Capture the cell that displays the provided text and extract its [x, y] central coordinate. 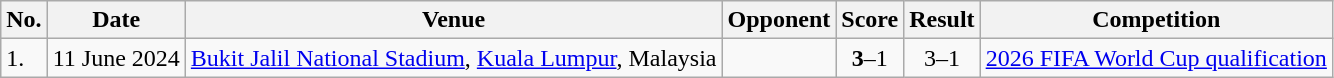
Date [116, 20]
Score [870, 20]
No. [24, 20]
Venue [454, 20]
Competition [1156, 20]
Bukit Jalil National Stadium, Kuala Lumpur, Malaysia [454, 58]
1. [24, 58]
2026 FIFA World Cup qualification [1156, 58]
11 June 2024 [116, 58]
Result [942, 20]
Opponent [779, 20]
